Scan for the cell matching the given text and deliver its (X, Y) coordinate at center. 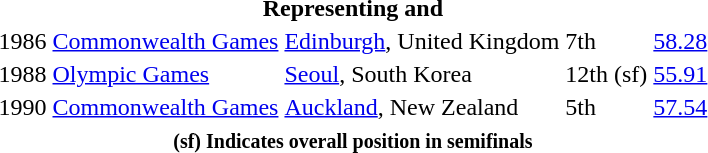
5th (606, 107)
12th (sf) (606, 74)
Olympic Games (166, 74)
Seoul, South Korea (422, 74)
Auckland, New Zealand (422, 107)
Edinburgh, United Kingdom (422, 41)
7th (606, 41)
